Locate the cell with the specified text and output its [x, y] center coordinate. 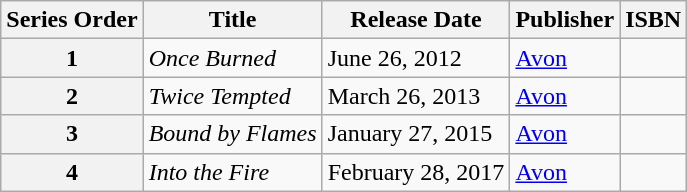
2 [72, 96]
June 26, 2012 [416, 58]
Title [232, 20]
Once Burned [232, 58]
3 [72, 134]
1 [72, 58]
4 [72, 172]
Series Order [72, 20]
ISBN [654, 20]
Twice Tempted [232, 96]
Bound by Flames [232, 134]
Into the Fire [232, 172]
February 28, 2017 [416, 172]
Publisher [565, 20]
January 27, 2015 [416, 134]
Release Date [416, 20]
March 26, 2013 [416, 96]
